Detect which cell encompasses the target text, then output its (X, Y) center coordinate. 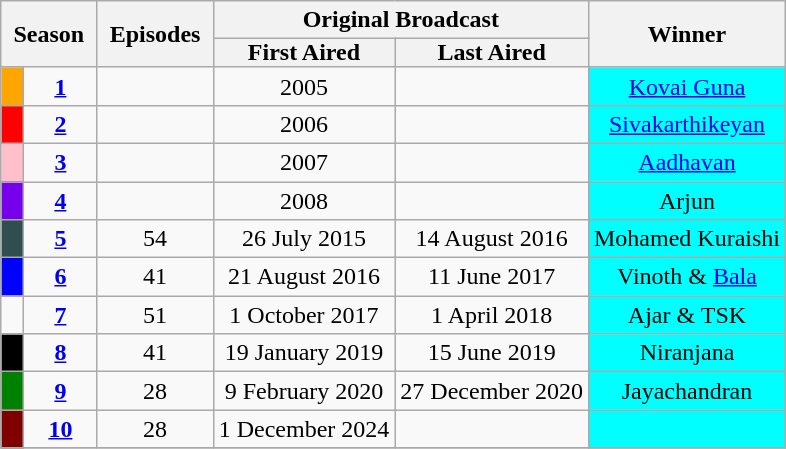
Original Broadcast (400, 20)
First Aired (304, 53)
21 August 2016 (304, 277)
4 (60, 201)
Episodes (155, 34)
8 (60, 353)
2007 (304, 162)
Ajar & TSK (686, 315)
Mohamed Kuraishi (686, 239)
15 June 2019 (492, 353)
Sivakarthikeyan (686, 124)
7 (60, 315)
Arjun (686, 201)
Niranjana (686, 353)
1 (60, 86)
9 (60, 391)
3 (60, 162)
1 April 2018 (492, 315)
2006 (304, 124)
19 January 2019 (304, 353)
2005 (304, 86)
27 December 2020 (492, 391)
Season (49, 34)
Kovai Guna (686, 86)
51 (155, 315)
1 December 2024 (304, 429)
1 October 2017 (304, 315)
Aadhavan (686, 162)
2 (60, 124)
11 June 2017 (492, 277)
14 August 2016 (492, 239)
26 July 2015 (304, 239)
Winner (686, 34)
54 (155, 239)
2008 (304, 201)
10 (60, 429)
Vinoth & Bala (686, 277)
6 (60, 277)
9 February 2020 (304, 391)
5 (60, 239)
Jayachandran (686, 391)
Last Aired (492, 53)
